Extract the (X, Y) coordinate from the center of the cell holding the provided text.  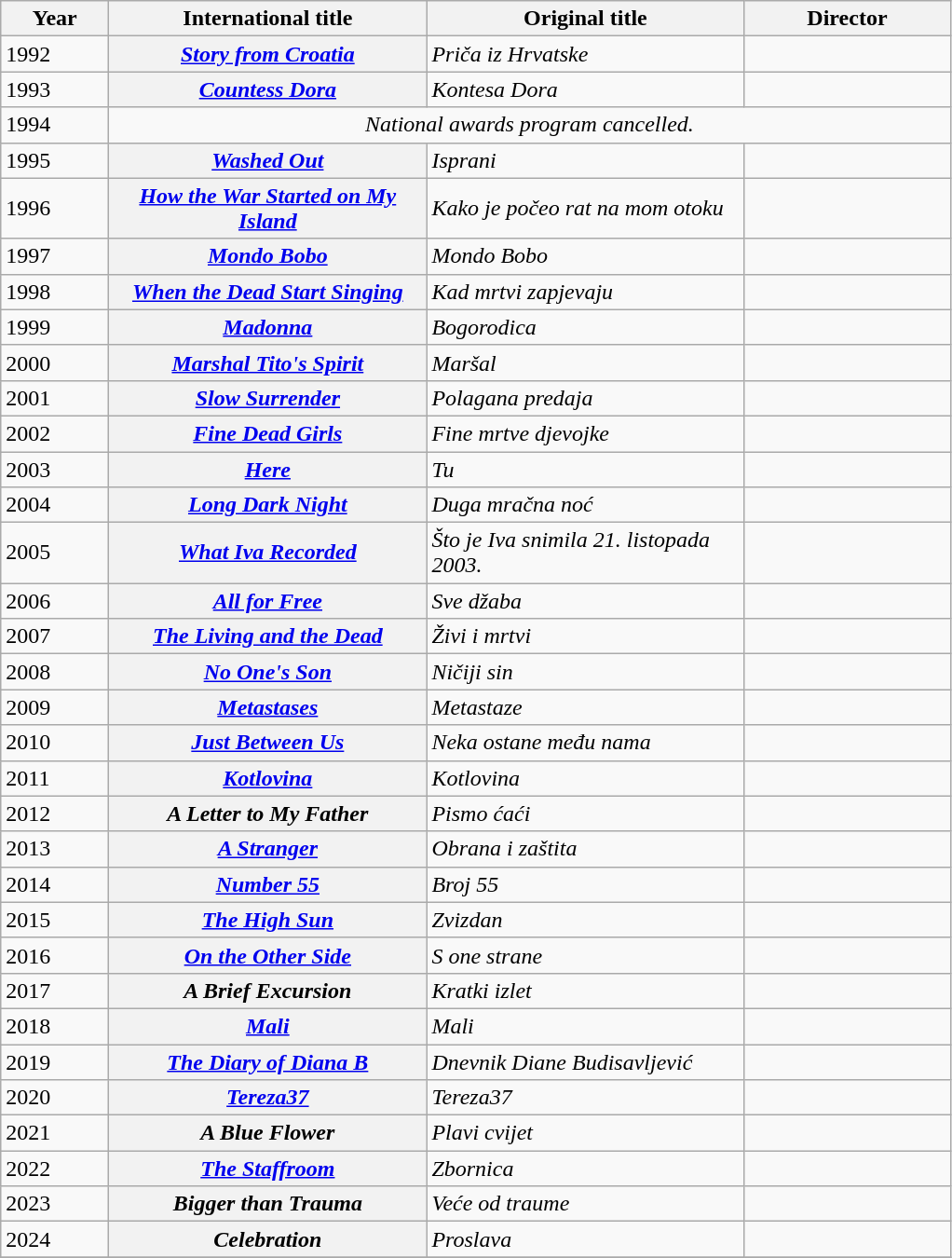
2009 (55, 707)
Ničiji sin (585, 672)
1999 (55, 327)
On the Other Side (268, 955)
Isprani (585, 160)
2000 (55, 362)
A Stranger (268, 849)
2015 (55, 920)
Tu (585, 469)
Dnevnik Diane Budisavljević (585, 1061)
S one strane (585, 955)
Bigger than Trauma (268, 1204)
Kontesa Dora (585, 89)
Proslava (585, 1239)
Priča iz Hrvatske (585, 54)
Metastaze (585, 707)
International title (268, 19)
2014 (55, 884)
When the Dead Start Singing (268, 292)
1996 (55, 209)
Just Between Us (268, 743)
Maršal (585, 362)
Veće od traume (585, 1204)
Year (55, 19)
2006 (55, 601)
2002 (55, 433)
Countess Dora (268, 89)
1995 (55, 160)
A Brief Excursion (268, 991)
What Iva Recorded (268, 554)
National awards program cancelled. (529, 125)
2018 (55, 1026)
Original title (585, 19)
2023 (55, 1204)
1992 (55, 54)
2011 (55, 778)
Sve džaba (585, 601)
Obrana i zaštita (585, 849)
2016 (55, 955)
Fine mrtve djevojke (585, 433)
2004 (55, 505)
A Letter to My Father (268, 814)
Metastases (268, 707)
The Living and the Dead (268, 636)
A Blue Flower (268, 1133)
Madonna (268, 327)
Slow Surrender (268, 398)
Washed Out (268, 160)
2001 (55, 398)
2022 (55, 1169)
Kako je počeo rat na mom otoku (585, 209)
Bogorodica (585, 327)
2013 (55, 849)
How the War Started on My Island (268, 209)
Marshal Tito's Spirit (268, 362)
Zvizdan (585, 920)
Što je Iva snimila 21. listopada 2003. (585, 554)
2019 (55, 1061)
1998 (55, 292)
Zbornica (585, 1169)
All for Free (268, 601)
Fine Dead Girls (268, 433)
1997 (55, 256)
The Diary of Diana B (268, 1061)
Number 55 (268, 884)
2020 (55, 1098)
2008 (55, 672)
Story from Croatia (268, 54)
Pismo ćaći (585, 814)
2010 (55, 743)
1994 (55, 125)
The High Sun (268, 920)
Polagana predaja (585, 398)
Neka ostane među nama (585, 743)
2005 (55, 554)
Kratki izlet (585, 991)
Duga mračna noć (585, 505)
2017 (55, 991)
2007 (55, 636)
Long Dark Night (268, 505)
The Staffroom (268, 1169)
Plavi cvijet (585, 1133)
1993 (55, 89)
2021 (55, 1133)
Broj 55 (585, 884)
2012 (55, 814)
No One's Son (268, 672)
Kad mrtvi zapjevaju (585, 292)
2024 (55, 1239)
Celebration (268, 1239)
Here (268, 469)
Živi i mrtvi (585, 636)
Director (848, 19)
2003 (55, 469)
